Determine the (x, y) coordinate at the center of the cell enclosing the given text.  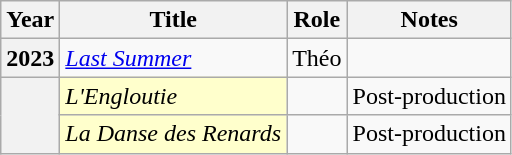
Théo (317, 58)
L'Engloutie (174, 96)
Last Summer (174, 58)
2023 (30, 58)
Role (317, 20)
Year (30, 20)
La Danse des Renards (174, 134)
Notes (429, 20)
Title (174, 20)
